Output the (X, Y) coordinate of the center of the cell containing the given text.  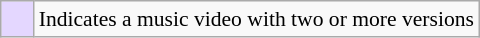
Indicates a music video with two or more versions (256, 19)
